Determine the (X, Y) coordinate at the center of the cell enclosing the given text.  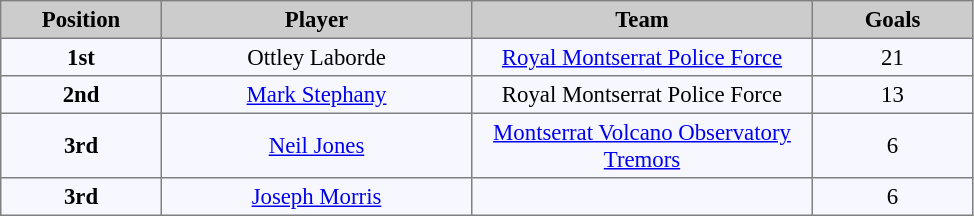
Joseph Morris (316, 197)
Position (81, 20)
Team (642, 20)
Goals (892, 20)
2nd (81, 95)
Ottley Laborde (316, 57)
Mark Stephany (316, 95)
Neil Jones (316, 145)
Player (316, 20)
Montserrat Volcano Observatory Tremors (642, 145)
13 (892, 95)
1st (81, 57)
21 (892, 57)
